Detect which cell encompasses the target text, then output its [x, y] center coordinate. 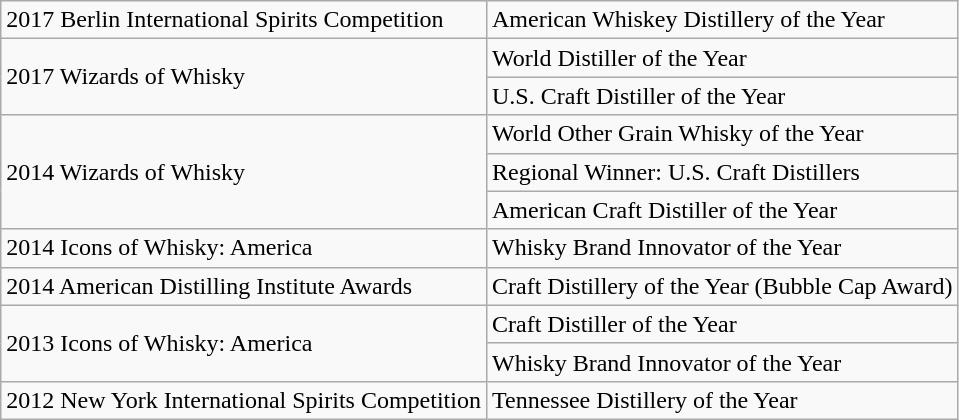
2014 American Distilling Institute Awards [244, 286]
Tennessee Distillery of the Year [722, 400]
2014 Wizards of Whisky [244, 172]
2014 Icons of Whisky: America [244, 248]
American Whiskey Distillery of the Year [722, 20]
2012 New York International Spirits Competition [244, 400]
2017 Berlin International Spirits Competition [244, 20]
2013 Icons of Whisky: America [244, 343]
Craft Distiller of the Year [722, 324]
2017 Wizards of Whisky [244, 77]
World Distiller of the Year [722, 58]
Regional Winner: U.S. Craft Distillers [722, 172]
World Other Grain Whisky of the Year [722, 134]
Craft Distillery of the Year (Bubble Cap Award) [722, 286]
American Craft Distiller of the Year [722, 210]
U.S. Craft Distiller of the Year [722, 96]
